Return [X, Y] of the center of cell containing provided text 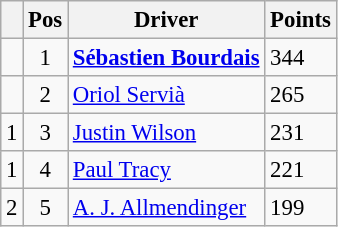
Oriol Servià [166, 95]
4 [46, 170]
5 [46, 208]
Pos [46, 20]
221 [300, 170]
Driver [166, 20]
3 [46, 133]
199 [300, 208]
Justin Wilson [166, 133]
344 [300, 58]
A. J. Allmendinger [166, 208]
Points [300, 20]
265 [300, 95]
Paul Tracy [166, 170]
231 [300, 133]
Sébastien Bourdais [166, 58]
